For the text-containing cell, return its midpoint in [x, y] coordinate format. 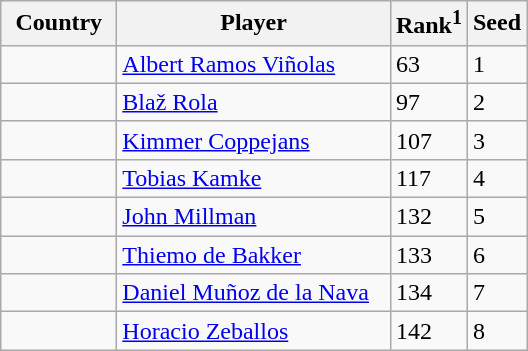
Country [59, 24]
7 [496, 293]
Albert Ramos Viñolas [254, 64]
63 [428, 64]
5 [496, 217]
Thiemo de Bakker [254, 255]
Blaž Rola [254, 102]
107 [428, 140]
Horacio Zeballos [254, 331]
117 [428, 178]
Kimmer Coppejans [254, 140]
133 [428, 255]
Seed [496, 24]
8 [496, 331]
John Millman [254, 217]
142 [428, 331]
Rank1 [428, 24]
97 [428, 102]
1 [496, 64]
4 [496, 178]
134 [428, 293]
132 [428, 217]
2 [496, 102]
Daniel Muñoz de la Nava [254, 293]
6 [496, 255]
Tobias Kamke [254, 178]
3 [496, 140]
Player [254, 24]
